Determine the (X, Y) coordinate at the center of the cell enclosing the given text.  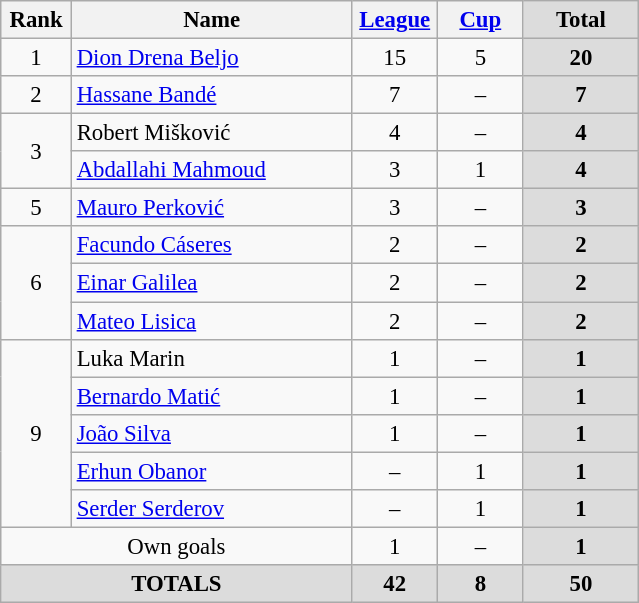
15 (395, 58)
9 (36, 433)
8 (481, 584)
Cup (481, 20)
TOTALS (176, 584)
Name (212, 20)
Total (581, 20)
Bernardo Matić (212, 396)
Dion Drena Beljo (212, 58)
Own goals (176, 546)
Hassane Bandé (212, 95)
João Silva (212, 433)
Mauro Perković (212, 208)
20 (581, 58)
Abdallahi Mahmoud (212, 170)
Rank (36, 20)
Serder Serderov (212, 509)
Einar Galilea (212, 283)
42 (395, 584)
Mateo Lisica (212, 321)
League (395, 20)
6 (36, 282)
Erhun Obanor (212, 471)
Luka Marin (212, 358)
50 (581, 584)
Facundo Cáseres (212, 245)
Robert Mišković (212, 133)
